Output the (X, Y) coordinate of the center of the cell containing the given text.  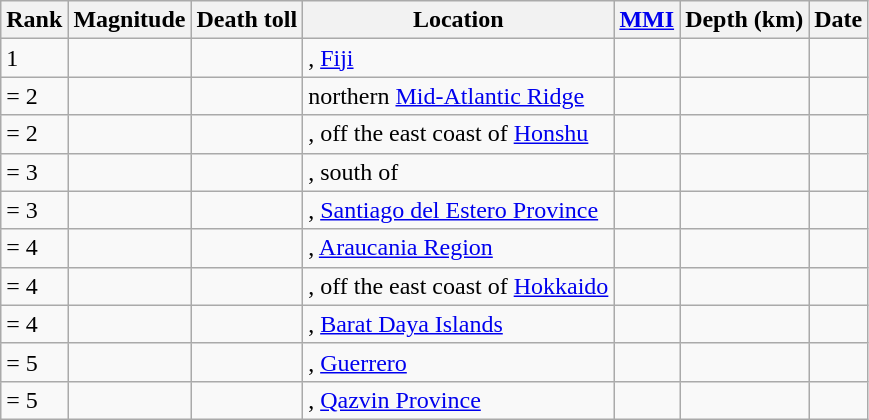
, Araucania Region (458, 248)
northern Mid-Atlantic Ridge (458, 96)
, Qazvin Province (458, 400)
Depth (km) (744, 20)
, south of (458, 172)
Location (458, 20)
1 (34, 58)
, Guerrero (458, 362)
, off the east coast of Hokkaido (458, 286)
Date (838, 20)
, Fiji (458, 58)
MMI (647, 20)
Rank (34, 20)
Death toll (247, 20)
, Santiago del Estero Province (458, 210)
, Barat Daya Islands (458, 324)
, off the east coast of Honshu (458, 134)
Magnitude (130, 20)
